Locate the cell with the specified text and output its (X, Y) center coordinate. 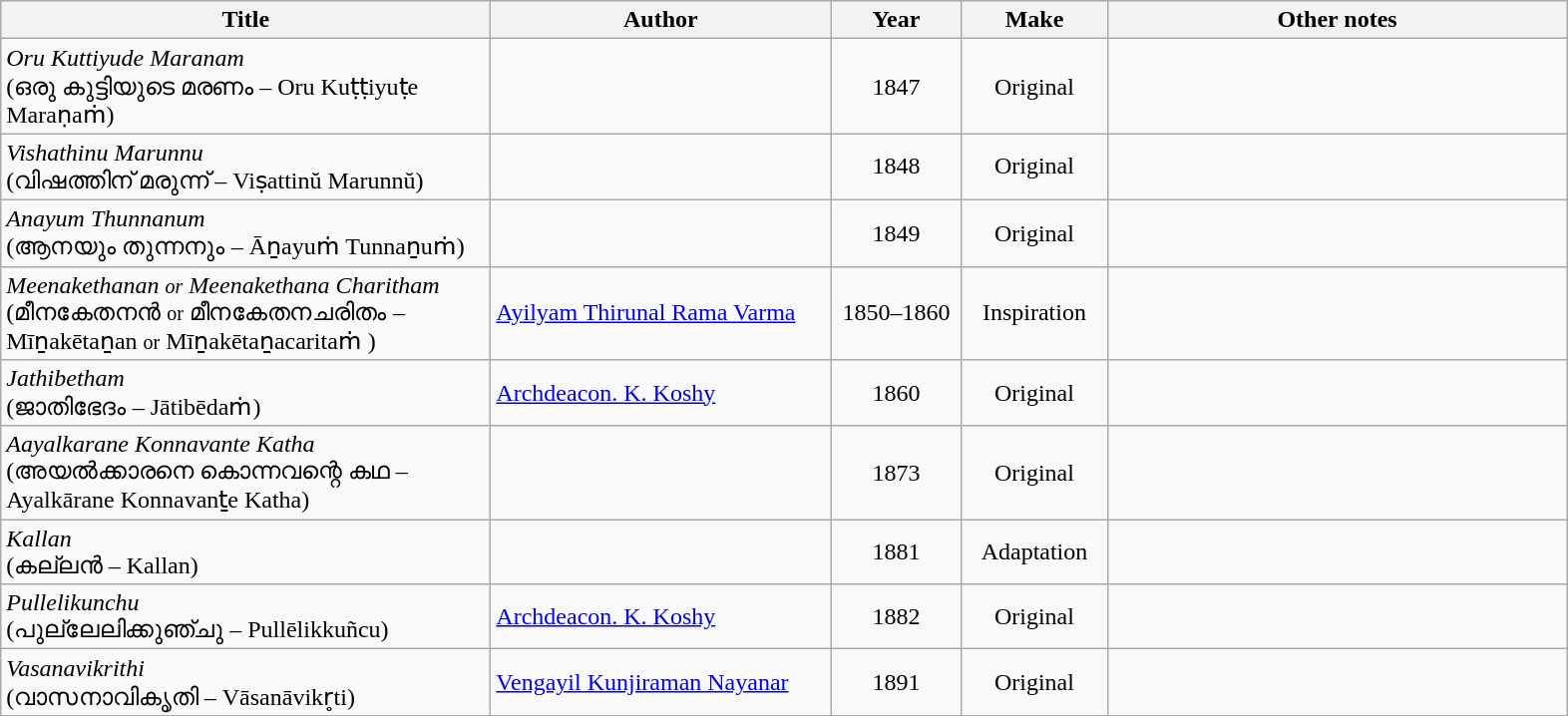
Pullelikunchu(പുല്ലേലിക്കുഞ്ചു – Pullēlikkuñcu) (245, 616)
1873 (896, 473)
1849 (896, 233)
1848 (896, 168)
Title (245, 20)
Jathibetham(ജാതിഭേദം – Jātibēdaṁ) (245, 393)
Year (896, 20)
Kallan(കല്ലൻ – Kallan) (245, 552)
Author (660, 20)
1882 (896, 616)
Aayalkarane Konnavante Katha(അയൽക്കാരനെ കൊന്നവന്റെ കഥ – Ayalkārane Konnavanṯe Katha) (245, 473)
Other notes (1337, 20)
Make (1034, 20)
Ayilyam Thirunal Rama Varma (660, 313)
Vasanavikrithi(വാസനാവികൃതി – Vāsanāvikr̥ti) (245, 682)
Meenakethanan or Meenakethana Charitham(മീനകേതനൻ or മീനകേതനചരിതം – Mīṉakētaṉan or Mīṉakētaṉacaritaṁ ) (245, 313)
Inspiration (1034, 313)
Adaptation (1034, 552)
Anayum Thunnanum(ആനയും തുന്നനും – Āṉayuṁ Tunnaṉuṁ) (245, 233)
1850–1860 (896, 313)
1860 (896, 393)
1891 (896, 682)
Vengayil Kunjiraman Nayanar (660, 682)
Oru Kuttiyude Maranam(ഒരു കുട്ടിയുടെ മരണം – Oru Kuṭṭiyuṭe Maraṇaṁ) (245, 86)
1881 (896, 552)
Vishathinu Marunnu(വിഷത്തിന് മരുന്ന് – Viṣattinŭ Marunnŭ) (245, 168)
1847 (896, 86)
